Determine the [X, Y] coordinate at the center of the cell enclosing the given text.  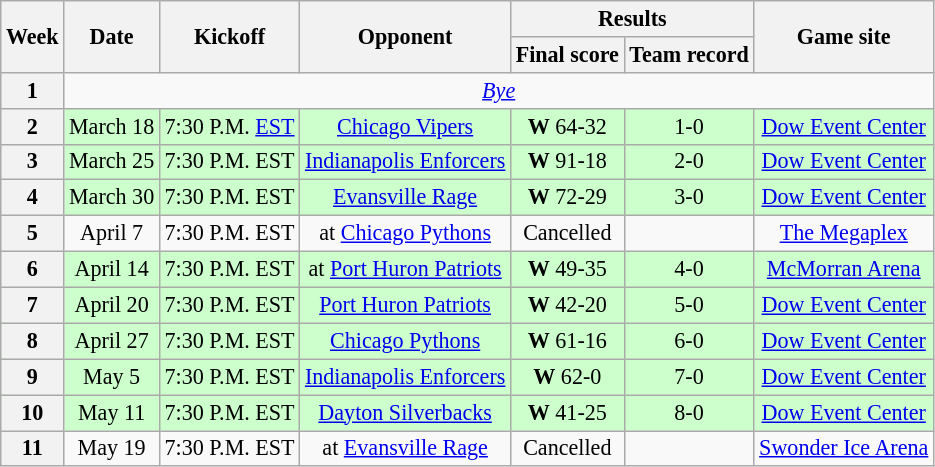
7-0 [689, 377]
1 [32, 90]
8-0 [689, 412]
3-0 [689, 198]
Week [32, 36]
6-0 [689, 341]
7 [32, 305]
10 [32, 412]
Opponent [406, 36]
April 7 [112, 233]
May 19 [112, 448]
4-0 [689, 269]
9 [32, 377]
April 20 [112, 305]
Evansville Rage [406, 198]
McMorran Arena [844, 269]
11 [32, 448]
Dayton Silverbacks [406, 412]
Team record [689, 54]
W 61-16 [568, 341]
W 62-0 [568, 377]
Results [632, 18]
Swonder Ice Arena [844, 448]
May 11 [112, 412]
April 14 [112, 269]
Game site [844, 36]
Bye [499, 90]
at Chicago Pythons [406, 233]
Chicago Vipers [406, 126]
5 [32, 233]
W 41-25 [568, 412]
Kickoff [229, 36]
at Evansville Rage [406, 448]
Chicago Pythons [406, 341]
2 [32, 126]
March 30 [112, 198]
3 [32, 162]
6 [32, 269]
March 18 [112, 126]
W 91-18 [568, 162]
5-0 [689, 305]
Date [112, 36]
4 [32, 198]
2-0 [689, 162]
May 5 [112, 377]
W 72-29 [568, 198]
1-0 [689, 126]
W 42-20 [568, 305]
April 27 [112, 341]
W 49-35 [568, 269]
W 64-32 [568, 126]
March 25 [112, 162]
at Port Huron Patriots [406, 269]
8 [32, 341]
Port Huron Patriots [406, 305]
The Megaplex [844, 233]
Final score [568, 54]
